Return the [x, y] coordinate for the center point of the cell that contains the specified text.  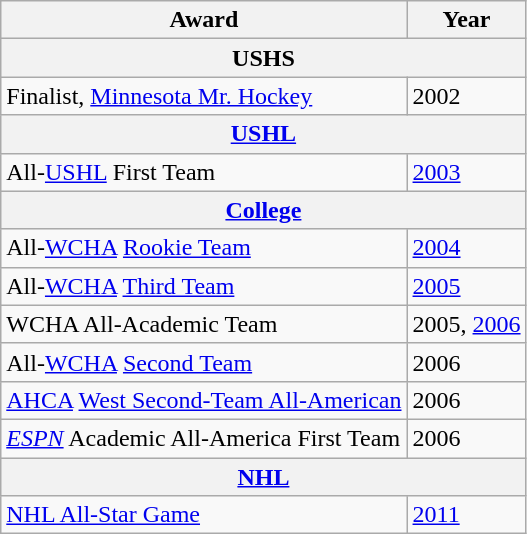
2003 [466, 172]
Year [466, 20]
Finalist, Minnesota Mr. Hockey [204, 96]
USHL [264, 134]
2005 [466, 286]
All-WCHA Rookie Team [204, 248]
NHL [264, 477]
AHCA West Second-Team All-American [204, 400]
All-WCHA Second Team [204, 362]
USHS [264, 58]
2011 [466, 515]
All-WCHA Third Team [204, 286]
Award [204, 20]
College [264, 210]
All-USHL First Team [204, 172]
2004 [466, 248]
ESPN Academic All-America First Team [204, 438]
2005, 2006 [466, 324]
NHL All-Star Game [204, 515]
WCHA All-Academic Team [204, 324]
2002 [466, 96]
